Return (x, y) of the center of cell containing provided text 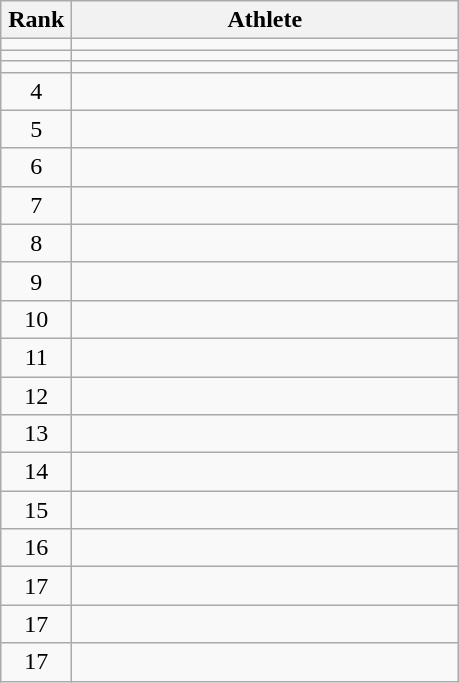
Rank (36, 20)
4 (36, 91)
12 (36, 395)
16 (36, 548)
6 (36, 167)
11 (36, 357)
8 (36, 243)
9 (36, 281)
5 (36, 129)
14 (36, 472)
13 (36, 434)
15 (36, 510)
7 (36, 205)
10 (36, 319)
Athlete (265, 20)
